Identify which cell holds the provided text, then report its (x, y) central coordinate. 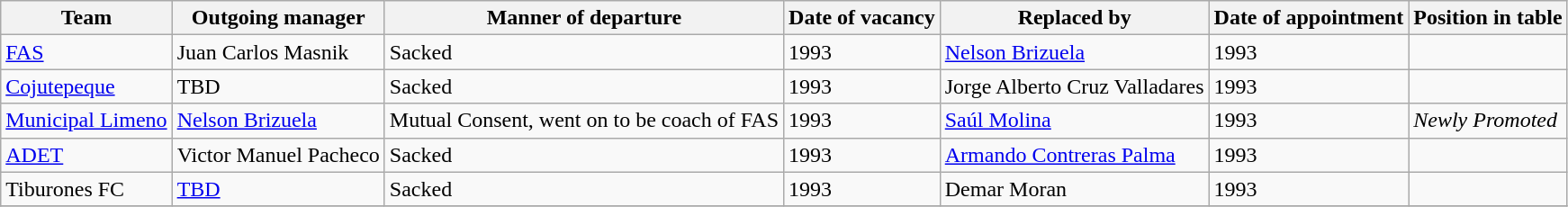
Newly Promoted (1488, 121)
Mutual Consent, went on to be coach of FAS (583, 121)
Manner of departure (583, 18)
Municipal Limeno (86, 121)
Date of appointment (1309, 18)
Team (86, 18)
Jorge Alberto Cruz Valladares (1075, 86)
Tiburones FC (86, 189)
Saúl Molina (1075, 121)
ADET (86, 155)
FAS (86, 52)
Demar Moran (1075, 189)
Position in table (1488, 18)
Replaced by (1075, 18)
Juan Carlos Masnik (278, 52)
Armando Contreras Palma (1075, 155)
Cojutepeque (86, 86)
Victor Manuel Pacheco (278, 155)
Outgoing manager (278, 18)
Date of vacancy (862, 18)
